Identify which cell holds the provided text, then report its [x, y] central coordinate. 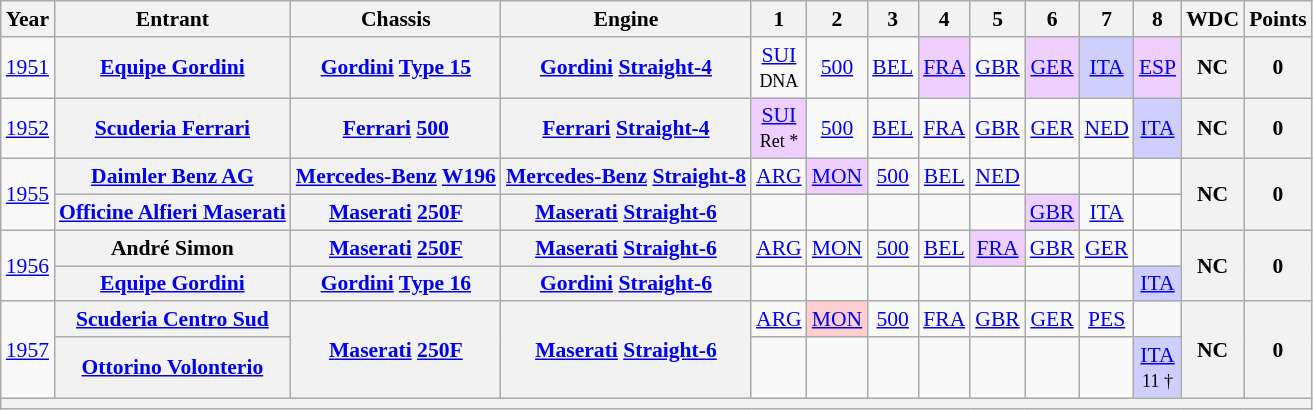
Ferrari 500 [396, 128]
1951 [28, 68]
Scuderia Ferrari [172, 128]
Gordini Type 16 [396, 284]
2 [838, 19]
5 [998, 19]
3 [892, 19]
1955 [28, 194]
7 [1106, 19]
Officine Alfieri Maserati [172, 213]
Mercedes-Benz W196 [396, 177]
Gordini Straight-6 [626, 284]
4 [944, 19]
1957 [28, 350]
1956 [28, 266]
Ferrari Straight-4 [626, 128]
ESP [1158, 68]
Daimler Benz AG [172, 177]
ITA11 † [1158, 368]
6 [1052, 19]
1 [779, 19]
Year [28, 19]
WDC [1212, 19]
8 [1158, 19]
Entrant [172, 19]
Gordini Straight-4 [626, 68]
Chassis [396, 19]
Ottorino Volonterio [172, 368]
André Simon [172, 248]
Scuderia Centro Sud [172, 320]
SUIDNA [779, 68]
Mercedes-Benz Straight-8 [626, 177]
Engine [626, 19]
1952 [28, 128]
Points [1278, 19]
Gordini Type 15 [396, 68]
PES [1106, 320]
SUIRet * [779, 128]
